Return the [X, Y] coordinate for the center point of the cell that contains the specified text.  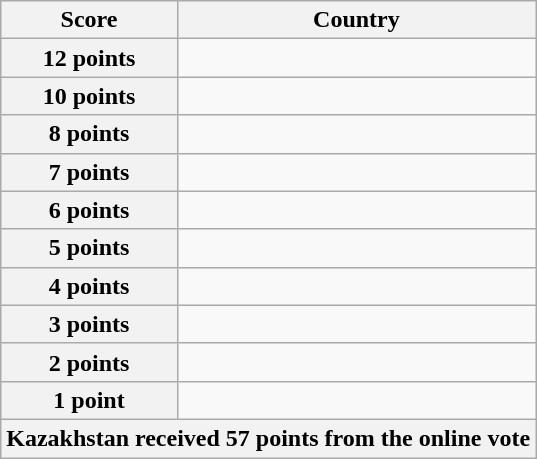
Kazakhstan received 57 points from the online vote [268, 438]
10 points [89, 96]
8 points [89, 134]
5 points [89, 248]
2 points [89, 362]
Score [89, 20]
6 points [89, 210]
1 point [89, 400]
12 points [89, 58]
Country [356, 20]
7 points [89, 172]
4 points [89, 286]
3 points [89, 324]
